Detect which cell encompasses the target text, then output its [X, Y] center coordinate. 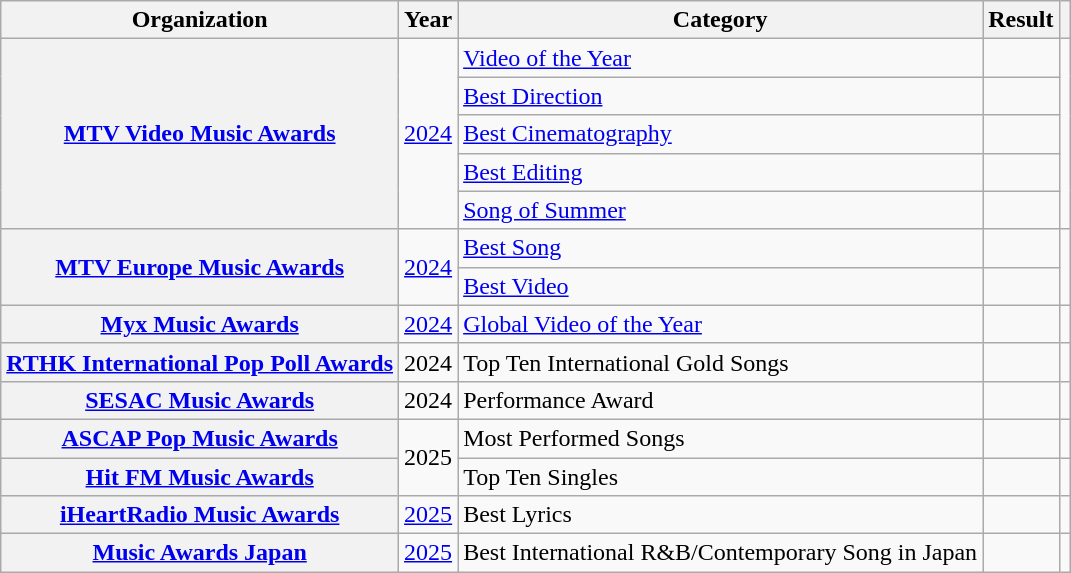
Result [1021, 20]
Top Ten International Gold Songs [720, 362]
iHeartRadio Music Awards [200, 515]
Best Direction [720, 96]
Myx Music Awards [200, 324]
RTHK International Pop Poll Awards [200, 362]
Best Song [720, 248]
Best Editing [720, 172]
Global Video of the Year [720, 324]
Best Video [720, 286]
Best Lyrics [720, 515]
Song of Summer [720, 210]
MTV Europe Music Awards [200, 267]
Video of the Year [720, 58]
Category [720, 20]
Most Performed Songs [720, 438]
SESAC Music Awards [200, 400]
ASCAP Pop Music Awards [200, 438]
MTV Video Music Awards [200, 134]
Best International R&B/Contemporary Song in Japan [720, 553]
Music Awards Japan [200, 553]
Year [428, 20]
Top Ten Singles [720, 477]
Best Cinematography [720, 134]
Performance Award [720, 400]
Hit FM Music Awards [200, 477]
Organization [200, 20]
